From the cell containing the given text, extract its center point as (X, Y) coordinate. 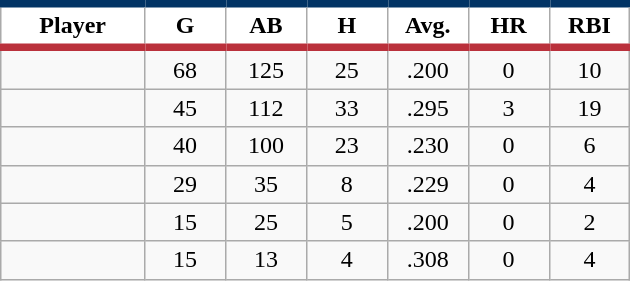
5 (346, 222)
33 (346, 108)
19 (590, 108)
13 (266, 260)
23 (346, 146)
Avg. (428, 26)
3 (508, 108)
68 (186, 68)
35 (266, 184)
.295 (428, 108)
2 (590, 222)
.230 (428, 146)
112 (266, 108)
40 (186, 146)
H (346, 26)
6 (590, 146)
45 (186, 108)
HR (508, 26)
100 (266, 146)
AB (266, 26)
8 (346, 184)
.308 (428, 260)
Player (73, 26)
.229 (428, 184)
10 (590, 68)
125 (266, 68)
G (186, 26)
29 (186, 184)
RBI (590, 26)
